Pinpoint the cell where the given text exists, returning its (x, y) midpoint coordinate. 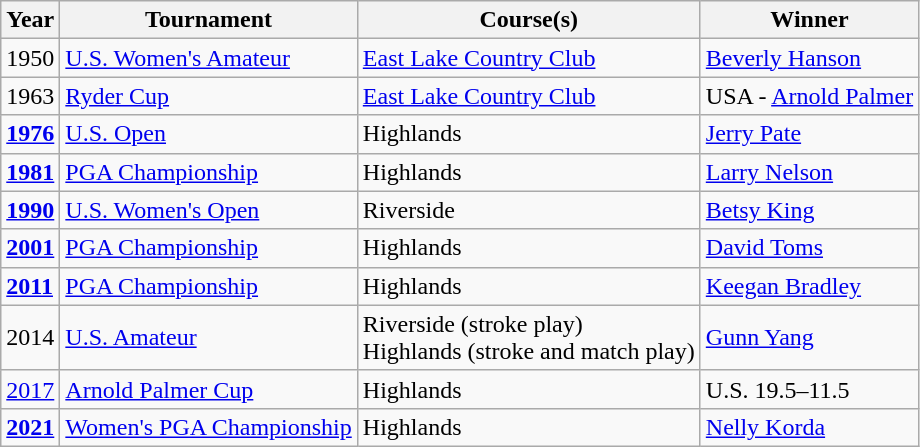
1981 (30, 172)
1990 (30, 210)
Winner (809, 20)
U.S. Women's Amateur (208, 58)
Betsy King (809, 210)
Course(s) (528, 20)
Year (30, 20)
Larry Nelson (809, 172)
Keegan Bradley (809, 286)
David Toms (809, 248)
Gunn Yang (809, 338)
U.S. Open (208, 134)
1976 (30, 134)
2021 (30, 427)
2011 (30, 286)
2017 (30, 389)
2014 (30, 338)
Ryder Cup (208, 96)
Nelly Korda (809, 427)
Riverside (528, 210)
2001 (30, 248)
Women's PGA Championship (208, 427)
1950 (30, 58)
U.S. 19.5–11.5 (809, 389)
Jerry Pate (809, 134)
USA - Arnold Palmer (809, 96)
U.S. Amateur (208, 338)
Arnold Palmer Cup (208, 389)
U.S. Women's Open (208, 210)
Beverly Hanson (809, 58)
Tournament (208, 20)
1963 (30, 96)
Riverside (stroke play)Highlands (stroke and match play) (528, 338)
